Return (x, y) of the center of cell containing provided text 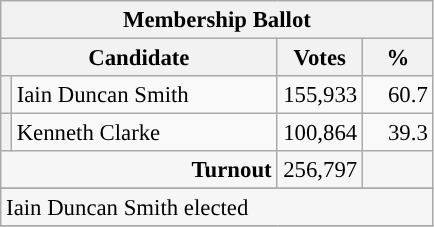
Iain Duncan Smith elected (217, 208)
Turnout (139, 170)
Membership Ballot (217, 20)
Iain Duncan Smith (144, 95)
100,864 (320, 133)
155,933 (320, 95)
256,797 (320, 170)
% (398, 58)
60.7 (398, 95)
Kenneth Clarke (144, 133)
39.3 (398, 133)
Votes (320, 58)
Candidate (139, 58)
